Locate the cell with the specified text and output its [X, Y] center coordinate. 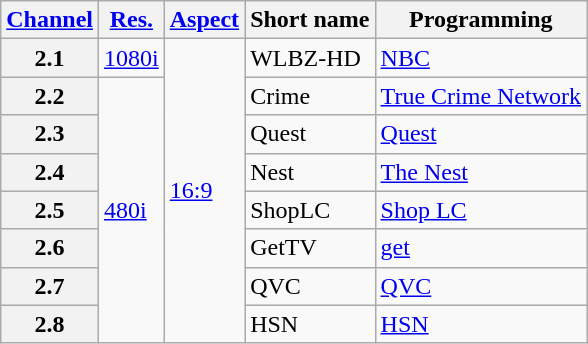
NBC [481, 58]
Crime [310, 96]
Programming [481, 20]
WLBZ-HD [310, 58]
480i [132, 210]
2.2 [50, 96]
2.7 [50, 286]
Aspect [204, 20]
2.4 [50, 172]
2.1 [50, 58]
Nest [310, 172]
GetTV [310, 248]
Shop LC [481, 210]
16:9 [204, 191]
Short name [310, 20]
ShopLC [310, 210]
True Crime Network [481, 96]
2.8 [50, 324]
2.5 [50, 210]
Channel [50, 20]
2.3 [50, 134]
Res. [132, 20]
2.6 [50, 248]
get [481, 248]
The Nest [481, 172]
1080i [132, 58]
